Detect which cell encompasses the target text, then output its (X, Y) center coordinate. 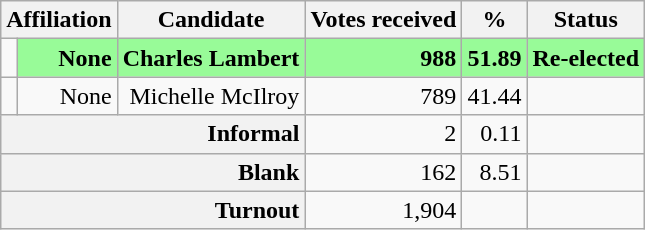
789 (384, 96)
Status (586, 20)
8.51 (494, 172)
51.89 (494, 58)
Turnout (153, 210)
0.11 (494, 134)
2 (384, 134)
Re-elected (586, 58)
Charles Lambert (211, 58)
1,904 (384, 210)
Michelle McIlroy (211, 96)
162 (384, 172)
Affiliation (59, 20)
Votes received (384, 20)
41.44 (494, 96)
Candidate (211, 20)
988 (384, 58)
Blank (153, 172)
Informal (153, 134)
% (494, 20)
